Return [x, y] of the center of cell containing provided text 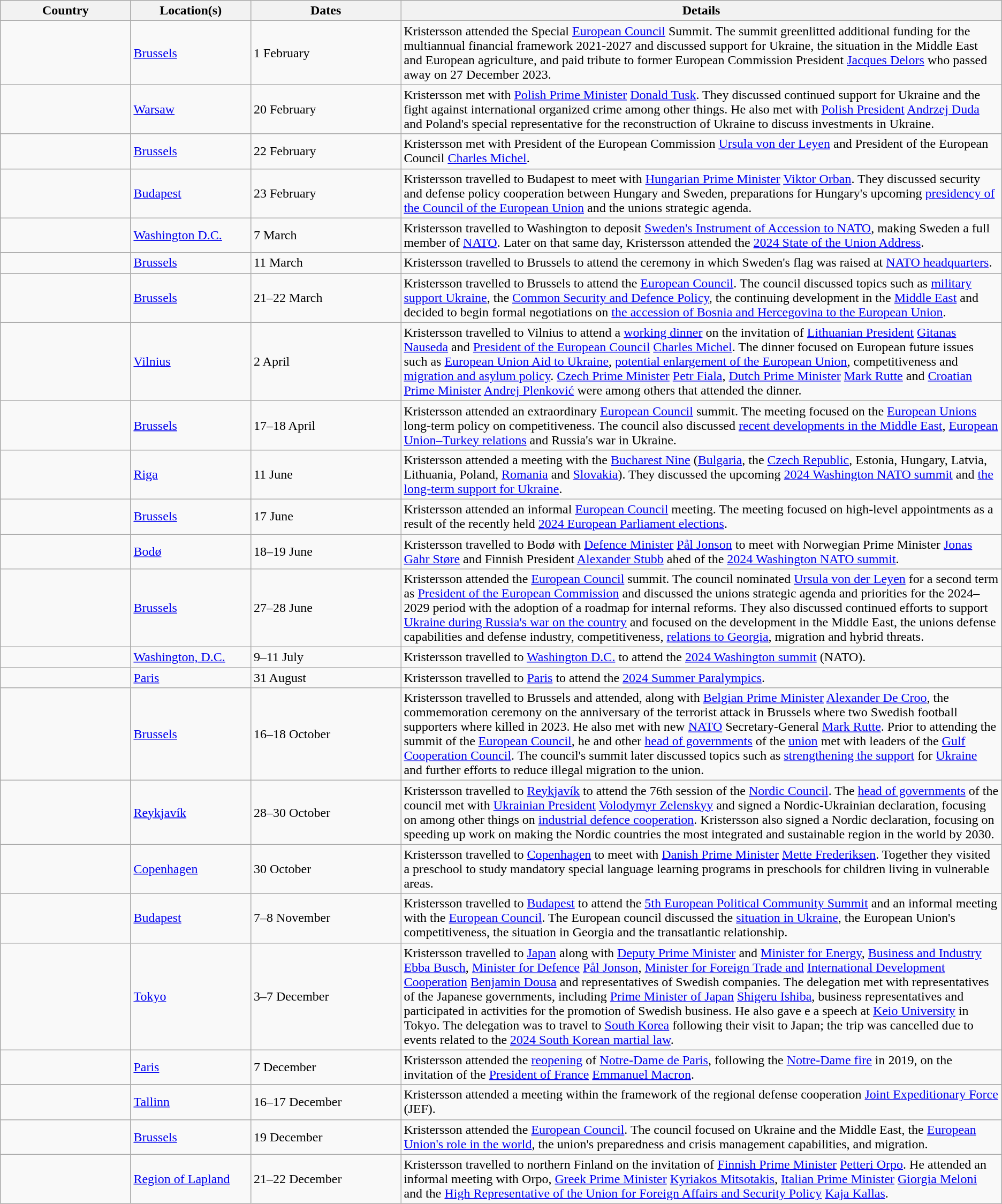
2 April [325, 361]
Tokyo [191, 996]
Location(s) [191, 11]
Kristersson travelled to Brussels to attend the ceremony in which Sweden's flag was raised at NATO headquarters. [701, 263]
27–28 June [325, 608]
21–22 December [325, 1179]
17 June [325, 516]
Bodø [191, 551]
Reykjavík [191, 813]
16–18 October [325, 734]
7–8 November [325, 918]
7 March [325, 236]
3–7 December [325, 996]
Kristersson travelled to Paris to attend the 2024 Summer Paralympics. [701, 678]
7 December [325, 1067]
20 February [325, 109]
Kristersson met with President of the European Commission Ursula von der Leyen and President of the European Council Charles Michel. [701, 151]
Kristersson travelled to Washington D.C. to attend the 2024 Washington summit (NATO). [701, 657]
Kristersson attended a meeting within the framework of the regional defense cooperation Joint Expeditionary Force (JEF). [701, 1102]
28–30 October [325, 813]
30 October [325, 869]
Vilnius [191, 361]
Details [701, 11]
23 February [325, 193]
22 February [325, 151]
11 June [325, 474]
19 December [325, 1137]
Riga [191, 474]
Copenhagen [191, 869]
16–17 December [325, 1102]
18–19 June [325, 551]
Warsaw [191, 109]
Tallinn [191, 1102]
9–11 July [325, 657]
Country [65, 11]
Washington D.C. [191, 236]
11 March [325, 263]
Region of Lapland [191, 1179]
Dates [325, 11]
1 February [325, 52]
Washington, D.C. [191, 657]
21–22 March [325, 298]
31 August [325, 678]
17–18 April [325, 425]
